Scan for the cell matching the given text and deliver its [X, Y] coordinate at center. 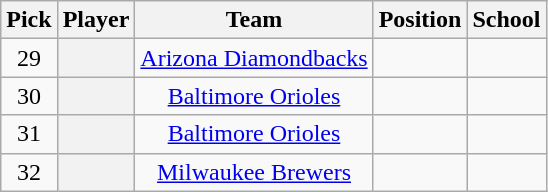
Milwaukee Brewers [254, 172]
32 [29, 172]
School [506, 20]
Team [254, 20]
Player [96, 20]
Position [420, 20]
Arizona Diamondbacks [254, 58]
31 [29, 134]
29 [29, 58]
Pick [29, 20]
30 [29, 96]
